Identify which cell holds the provided text, then report its (X, Y) central coordinate. 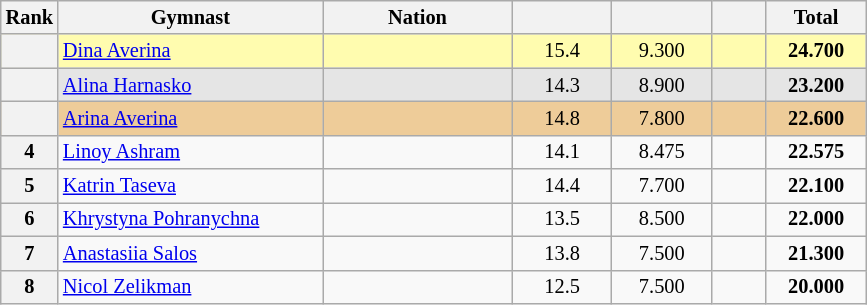
Gymnast (190, 17)
24.700 (816, 51)
8.475 (662, 152)
20.000 (816, 287)
13.8 (562, 253)
15.4 (562, 51)
Alina Harnasko (190, 85)
14.4 (562, 186)
7.800 (662, 118)
22.100 (816, 186)
8.500 (662, 219)
12.5 (562, 287)
14.3 (562, 85)
22.575 (816, 152)
7 (30, 253)
Nation (418, 17)
23.200 (816, 85)
Katrin Taseva (190, 186)
8.900 (662, 85)
7.700 (662, 186)
13.5 (562, 219)
14.8 (562, 118)
Khrystyna Pohranychna (190, 219)
Arina Averina (190, 118)
22.000 (816, 219)
22.600 (816, 118)
Anastasiia Salos (190, 253)
8 (30, 287)
5 (30, 186)
Dina Averina (190, 51)
Nicol Zelikman (190, 287)
4 (30, 152)
9.300 (662, 51)
14.1 (562, 152)
21.300 (816, 253)
6 (30, 219)
Linoy Ashram (190, 152)
Rank (30, 17)
Total (816, 17)
